Scan for the cell matching the given text and deliver its (X, Y) coordinate at center. 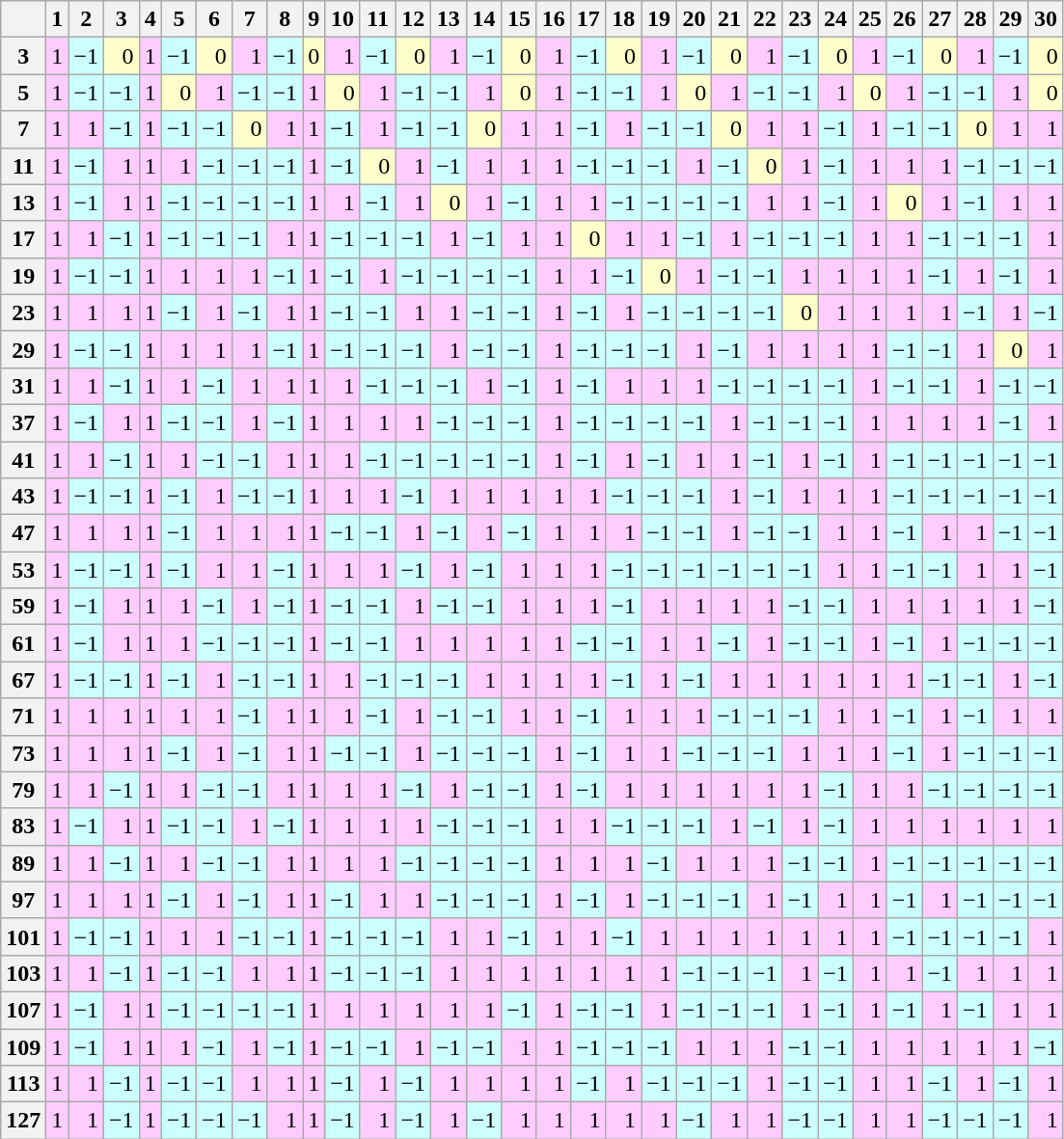
6 (214, 19)
2 (87, 19)
61 (23, 643)
15 (519, 19)
41 (23, 460)
59 (23, 607)
31 (23, 386)
12 (413, 19)
47 (23, 533)
8 (286, 19)
27 (940, 19)
16 (554, 19)
83 (23, 827)
24 (835, 19)
71 (23, 717)
101 (23, 936)
127 (23, 1121)
43 (23, 497)
53 (23, 570)
22 (764, 19)
97 (23, 900)
89 (23, 863)
9 (314, 19)
107 (23, 1010)
20 (695, 19)
109 (23, 1046)
113 (23, 1084)
103 (23, 973)
26 (905, 19)
21 (729, 19)
4 (150, 19)
73 (23, 753)
79 (23, 790)
67 (23, 680)
28 (976, 19)
25 (870, 19)
18 (623, 19)
30 (1046, 19)
10 (343, 19)
14 (484, 19)
37 (23, 422)
